Find where the given text appears and provide that cell's center as (x, y) coordinate. 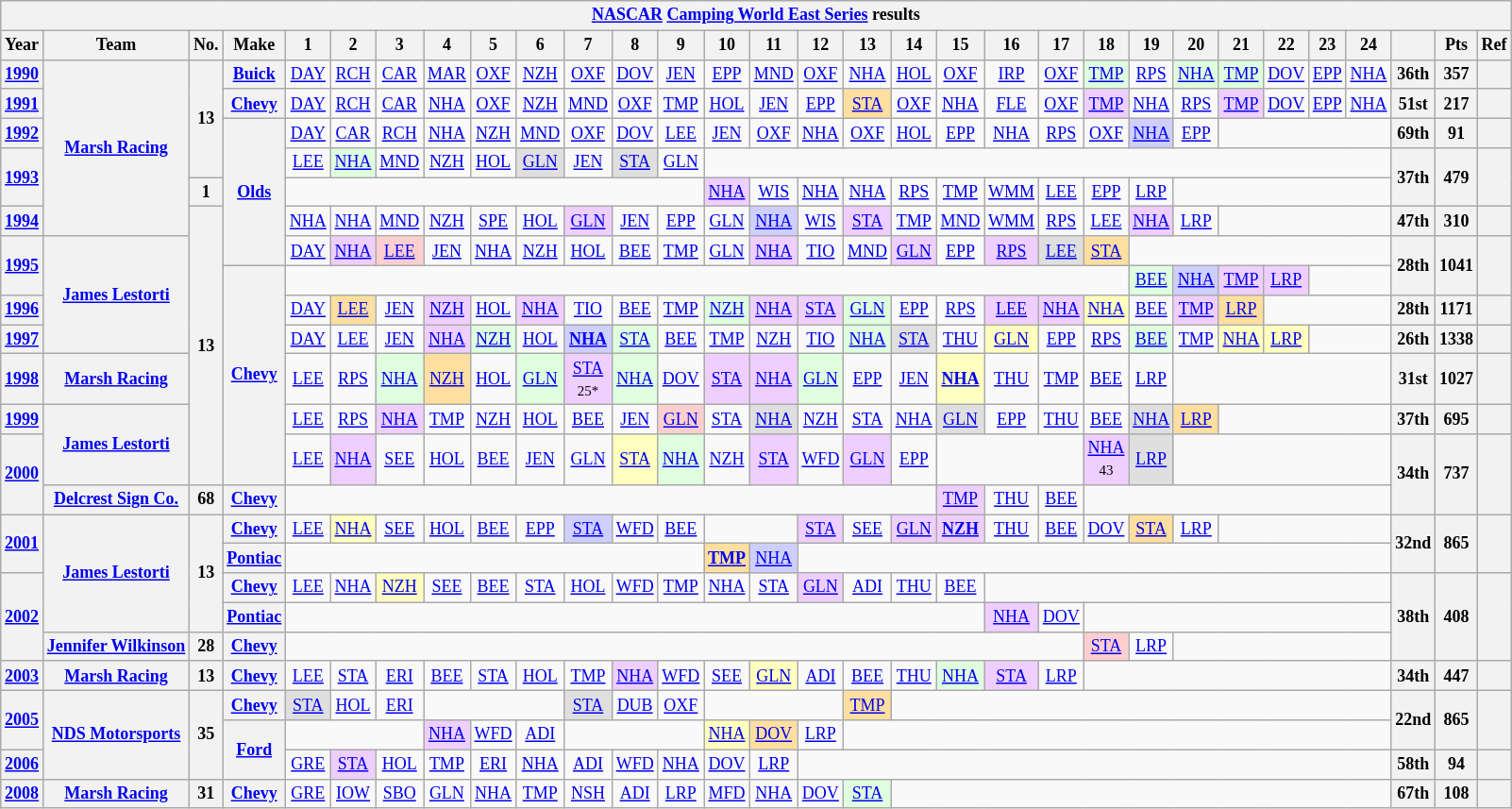
Delcrest Sign Co. (115, 498)
3 (400, 45)
1041 (1457, 265)
SPE (493, 221)
Ford (255, 750)
22 (1286, 45)
2000 (23, 474)
35 (206, 735)
1171 (1457, 310)
108 (1457, 793)
28 (206, 646)
2006 (23, 765)
1991 (23, 104)
1997 (23, 340)
32nd (1414, 543)
447 (1457, 676)
Make (255, 45)
36th (1414, 74)
1996 (23, 310)
IRP (1012, 74)
68 (206, 498)
1027 (1457, 379)
Olds (255, 192)
1995 (23, 265)
1993 (23, 177)
31st (1414, 379)
21 (1241, 45)
51st (1414, 104)
17 (1061, 45)
2005 (23, 720)
15 (961, 45)
38th (1414, 617)
1998 (23, 379)
MAR (447, 74)
47th (1414, 221)
695 (1457, 419)
2 (353, 45)
26th (1414, 340)
STA25* (589, 379)
1994 (23, 221)
DUB (634, 706)
1990 (23, 74)
69th (1414, 132)
MFD (727, 793)
479 (1457, 177)
Pts (1457, 45)
357 (1457, 74)
Jennifer Wilkinson (115, 646)
19 (1151, 45)
12 (821, 45)
SBO (400, 793)
2008 (23, 793)
1992 (23, 132)
2003 (23, 676)
408 (1457, 617)
FLE (1012, 104)
Ref (1494, 45)
IOW (353, 793)
10 (727, 45)
NDS Motorsports (115, 735)
11 (774, 45)
58th (1414, 765)
22nd (1414, 720)
7 (589, 45)
18 (1106, 45)
NASCAR Camping World East Series results (756, 15)
1999 (23, 419)
NHA43 (1106, 460)
737 (1457, 474)
5 (493, 45)
Buick (255, 74)
91 (1457, 132)
24 (1369, 45)
8 (634, 45)
310 (1457, 221)
2002 (23, 617)
4 (447, 45)
9 (681, 45)
31 (206, 793)
Year (23, 45)
217 (1457, 104)
94 (1457, 765)
67th (1414, 793)
14 (914, 45)
6 (540, 45)
2001 (23, 543)
23 (1327, 45)
1338 (1457, 340)
NSH (589, 793)
20 (1196, 45)
Team (115, 45)
16 (1012, 45)
No. (206, 45)
